Scan for the cell matching the given text and deliver its [X, Y] coordinate at center. 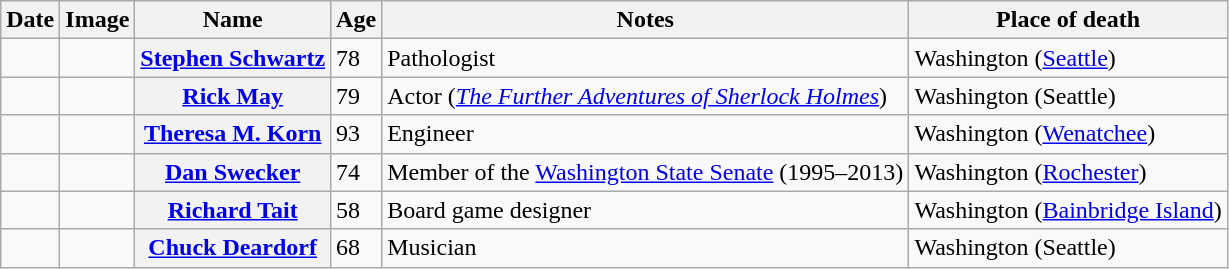
Name [233, 20]
Stephen Schwartz [233, 58]
Image [98, 20]
93 [356, 134]
68 [356, 248]
78 [356, 58]
Theresa M. Korn [233, 134]
Musician [646, 248]
Washington (Bainbridge Island) [1068, 210]
Pathologist [646, 58]
79 [356, 96]
Dan Swecker [233, 172]
Place of death [1068, 20]
Actor (The Further Adventures of Sherlock Holmes) [646, 96]
Age [356, 20]
74 [356, 172]
Board game designer [646, 210]
58 [356, 210]
Rick May [233, 96]
Member of the Washington State Senate (1995–2013) [646, 172]
Date [30, 20]
Engineer [646, 134]
Chuck Deardorf [233, 248]
Washington (Rochester) [1068, 172]
Notes [646, 20]
Washington (Wenatchee) [1068, 134]
Richard Tait [233, 210]
